Find where the given text appears and provide that cell's center as [X, Y] coordinate. 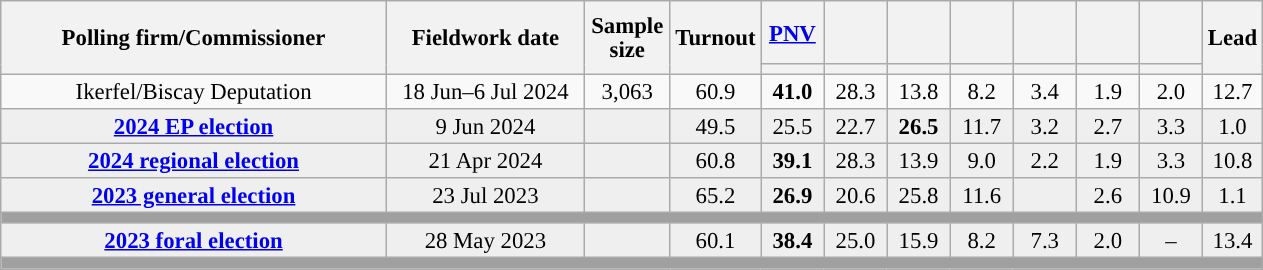
PNV [792, 32]
10.8 [1232, 162]
39.1 [792, 162]
2.6 [1108, 196]
9 Jun 2024 [485, 126]
60.1 [716, 242]
25.8 [918, 196]
22.7 [856, 126]
18 Jun–6 Jul 2024 [485, 92]
60.9 [716, 92]
Sample size [627, 38]
11.6 [982, 196]
2.7 [1108, 126]
2023 foral election [194, 242]
10.9 [1170, 196]
– [1170, 242]
26.5 [918, 126]
3.2 [1044, 126]
7.3 [1044, 242]
2.2 [1044, 162]
9.0 [982, 162]
13.8 [918, 92]
2024 regional election [194, 162]
25.0 [856, 242]
1.1 [1232, 196]
21 Apr 2024 [485, 162]
28 May 2023 [485, 242]
Lead [1232, 38]
15.9 [918, 242]
60.8 [716, 162]
13.9 [918, 162]
Turnout [716, 38]
49.5 [716, 126]
41.0 [792, 92]
38.4 [792, 242]
11.7 [982, 126]
26.9 [792, 196]
12.7 [1232, 92]
Fieldwork date [485, 38]
Polling firm/Commissioner [194, 38]
2024 EP election [194, 126]
25.5 [792, 126]
20.6 [856, 196]
3.4 [1044, 92]
1.0 [1232, 126]
13.4 [1232, 242]
65.2 [716, 196]
Ikerfel/Biscay Deputation [194, 92]
23 Jul 2023 [485, 196]
2023 general election [194, 196]
3,063 [627, 92]
